Output the [X, Y] coordinate of the center of the cell containing the given text.  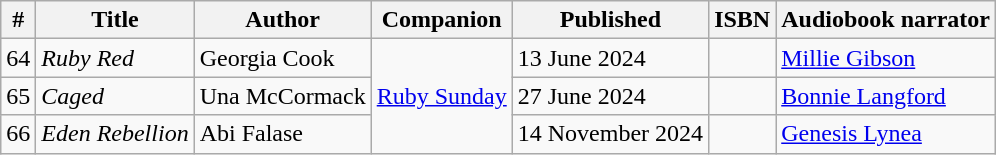
Audiobook narrator [886, 20]
64 [18, 58]
Title [115, 20]
Published [610, 20]
Genesis Lynea [886, 134]
13 June 2024 [610, 58]
Una McCormack [282, 96]
Caged [115, 96]
14 November 2024 [610, 134]
Georgia Cook [282, 58]
Abi Falase [282, 134]
Ruby Red [115, 58]
ISBN [742, 20]
Author [282, 20]
# [18, 20]
Bonnie Langford [886, 96]
66 [18, 134]
65 [18, 96]
Millie Gibson [886, 58]
Ruby Sunday [442, 96]
Eden Rebellion [115, 134]
27 June 2024 [610, 96]
Companion [442, 20]
